Scan for the cell matching the given text and deliver its (x, y) coordinate at center. 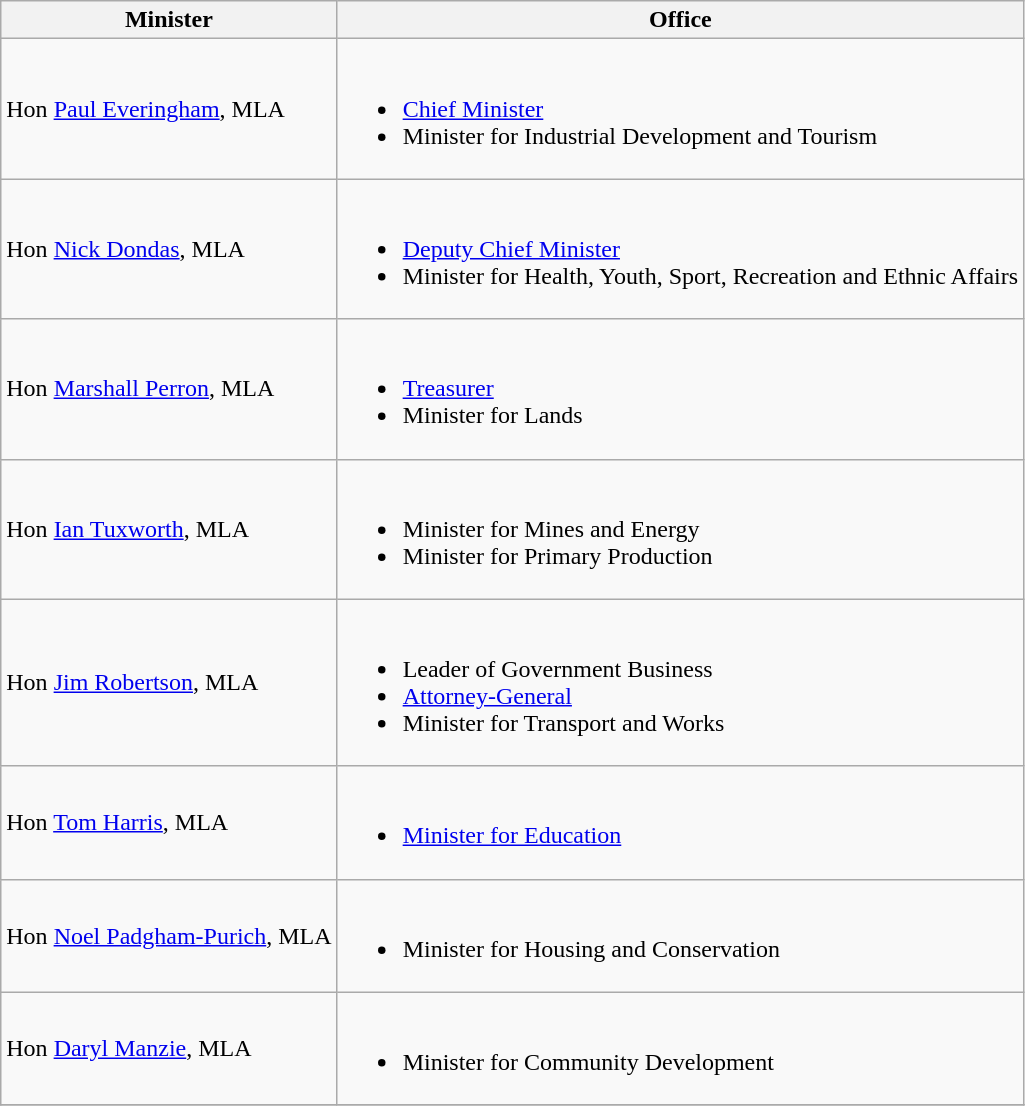
Hon Paul Everingham, MLA (169, 109)
Minister (169, 20)
Hon Ian Tuxworth, MLA (169, 529)
Minister for Mines and EnergyMinister for Primary Production (680, 529)
Hon Noel Padgham-Purich, MLA (169, 936)
Minister for Community Development (680, 1048)
Leader of Government BusinessAttorney-GeneralMinister for Transport and Works (680, 682)
TreasurerMinister for Lands (680, 389)
Hon Nick Dondas, MLA (169, 249)
Hon Tom Harris, MLA (169, 822)
Hon Marshall Perron, MLA (169, 389)
Hon Daryl Manzie, MLA (169, 1048)
Chief MinisterMinister for Industrial Development and Tourism (680, 109)
Minister for Education (680, 822)
Deputy Chief MinisterMinister for Health, Youth, Sport, Recreation and Ethnic Affairs (680, 249)
Minister for Housing and Conservation (680, 936)
Office (680, 20)
Hon Jim Robertson, MLA (169, 682)
